Detect which cell encompasses the target text, then output its (x, y) center coordinate. 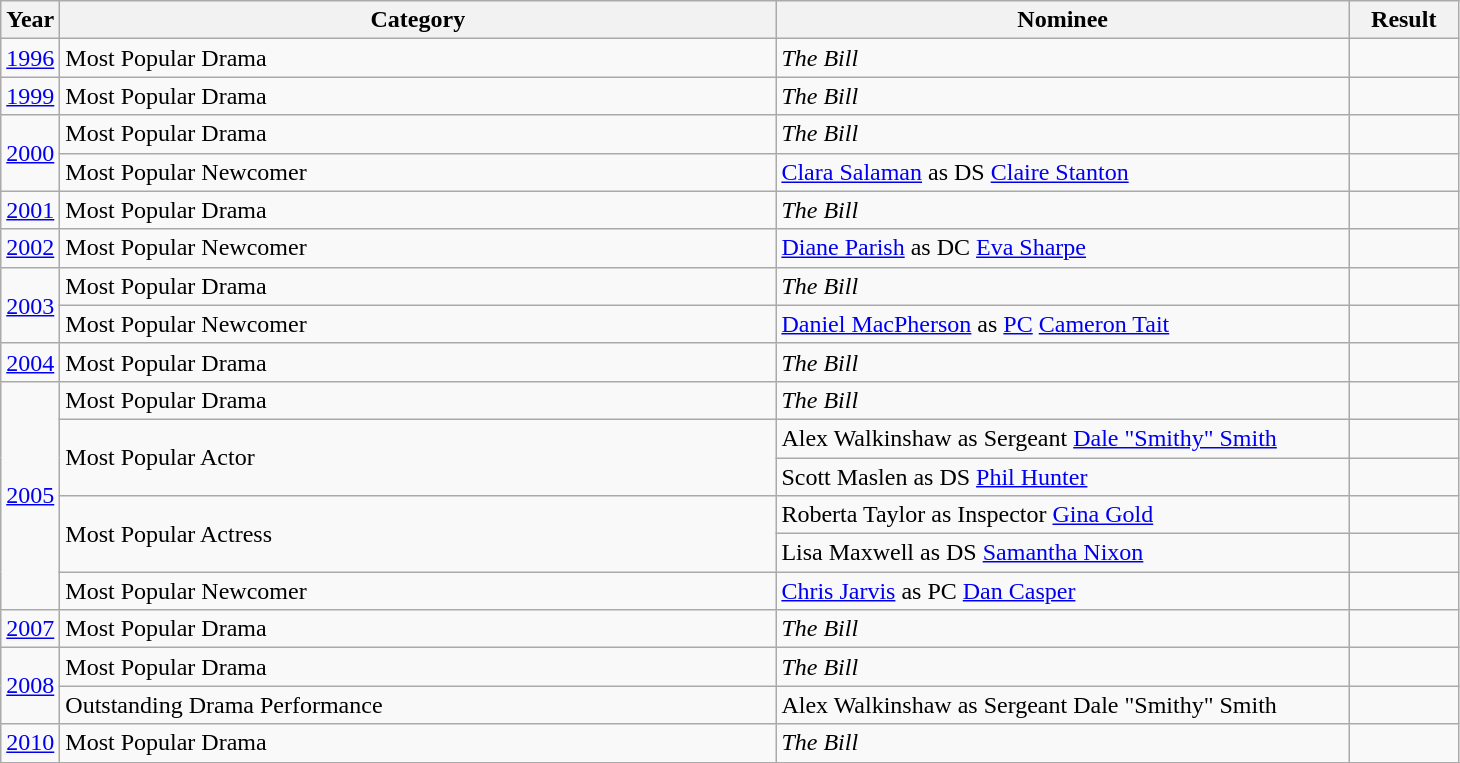
2007 (30, 629)
Clara Salaman as DS Claire Stanton (1063, 172)
Category (418, 20)
1996 (30, 58)
2003 (30, 305)
2010 (30, 743)
Daniel MacPherson as PC Cameron Tait (1063, 324)
2001 (30, 210)
Chris Jarvis as PC Dan Casper (1063, 591)
Lisa Maxwell as DS Samantha Nixon (1063, 553)
Most Popular Actor (418, 457)
Roberta Taylor as Inspector Gina Gold (1063, 515)
2002 (30, 248)
1999 (30, 96)
Result (1404, 20)
Nominee (1063, 20)
2000 (30, 153)
2008 (30, 686)
2005 (30, 495)
Diane Parish as DC Eva Sharpe (1063, 248)
Most Popular Actress (418, 534)
2004 (30, 362)
Outstanding Drama Performance (418, 705)
Scott Maslen as DS Phil Hunter (1063, 477)
Year (30, 20)
